Scan for the cell matching the given text and deliver its (x, y) coordinate at center. 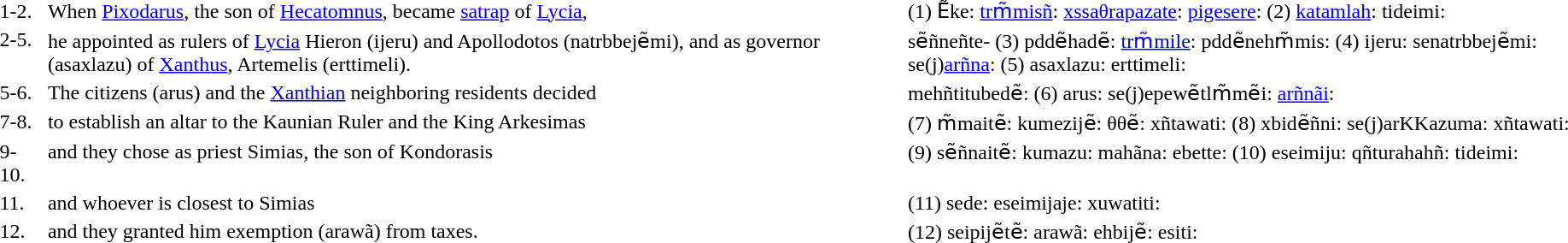
The citizens (arus) and the Xanthian neighboring residents decided (475, 93)
to establish an altar to the Kaunian Ruler and the King Arkesimas (475, 123)
and whoever is closest to Simias (475, 203)
he appointed as rulers of Lycia Hieron (ijeru) and Apollodotos (natrbbejẽmi), and as governor (asaxlazu) of Xanthus, Artemelis (erttimeli). (475, 52)
and they chose as priest Simias, the son of Kondorasis (475, 163)
